Output the (X, Y) coordinate of the center of the cell containing the given text.  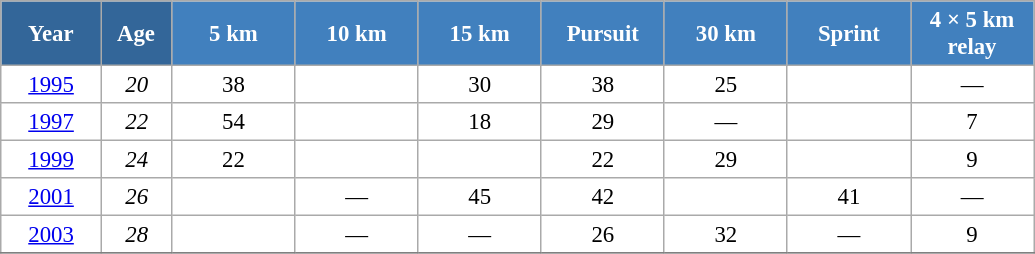
1999 (52, 160)
45 (480, 197)
Age (136, 34)
2001 (52, 197)
20 (136, 85)
7 (972, 122)
2003 (52, 235)
30 (480, 85)
42 (602, 197)
25 (726, 85)
15 km (480, 34)
Pursuit (602, 34)
24 (136, 160)
5 km (234, 34)
32 (726, 235)
Sprint (848, 34)
54 (234, 122)
30 km (726, 34)
Year (52, 34)
1997 (52, 122)
10 km (356, 34)
1995 (52, 85)
18 (480, 122)
41 (848, 197)
4 × 5 km relay (972, 34)
28 (136, 235)
